Find where the given text appears and provide that cell's center as (X, Y) coordinate. 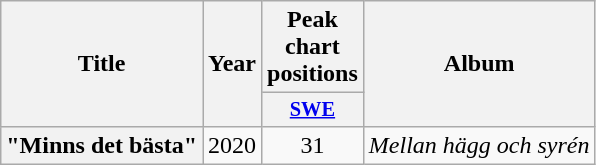
Mellan hägg och syrén (479, 145)
Peak chart positions (313, 47)
Title (102, 64)
Year (232, 64)
31 (313, 145)
SWE (313, 110)
"Minns det bästa" (102, 145)
2020 (232, 145)
Album (479, 64)
